Scan for the cell matching the given text and deliver its (X, Y) coordinate at center. 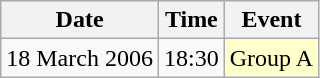
18:30 (191, 58)
Event (271, 20)
18 March 2006 (80, 58)
Group A (271, 58)
Time (191, 20)
Date (80, 20)
